Scan for the cell matching the given text and deliver its [X, Y] coordinate at center. 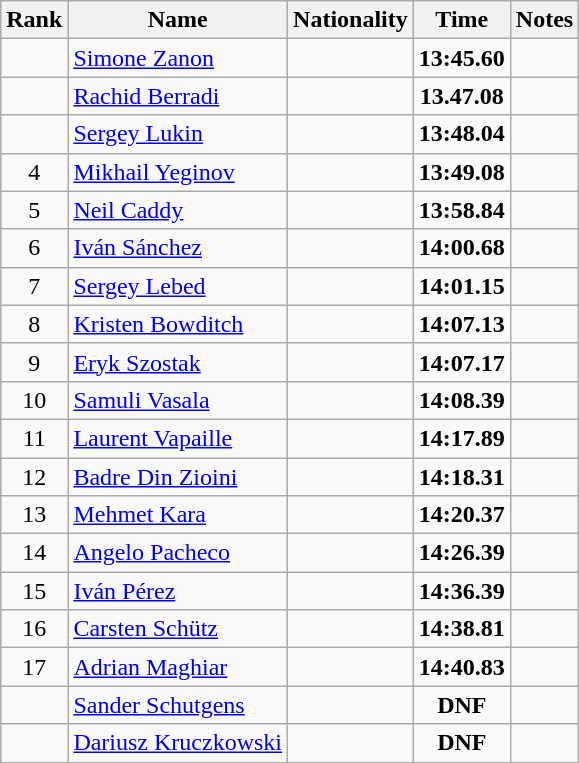
Mikhail Yeginov [178, 172]
Notes [544, 20]
14:08.39 [462, 400]
17 [34, 667]
Neil Caddy [178, 210]
8 [34, 324]
Rachid Berradi [178, 96]
Simone Zanon [178, 58]
14:36.39 [462, 591]
14:17.89 [462, 438]
13:58.84 [462, 210]
Angelo Pacheco [178, 553]
Iván Pérez [178, 591]
14:26.39 [462, 553]
11 [34, 438]
Adrian Maghiar [178, 667]
7 [34, 286]
Name [178, 20]
14:40.83 [462, 667]
Eryk Szostak [178, 362]
Laurent Vapaille [178, 438]
14:38.81 [462, 629]
13.47.08 [462, 96]
12 [34, 477]
4 [34, 172]
5 [34, 210]
13 [34, 515]
Samuli Vasala [178, 400]
Iván Sánchez [178, 248]
14:01.15 [462, 286]
Mehmet Kara [178, 515]
Badre Din Zioini [178, 477]
13:49.08 [462, 172]
14:20.37 [462, 515]
13:48.04 [462, 134]
16 [34, 629]
Sergey Lukin [178, 134]
14:07.13 [462, 324]
Time [462, 20]
15 [34, 591]
Nationality [351, 20]
Kristen Bowditch [178, 324]
6 [34, 248]
Sergey Lebed [178, 286]
Dariusz Kruczkowski [178, 743]
13:45.60 [462, 58]
Rank [34, 20]
10 [34, 400]
Sander Schutgens [178, 705]
9 [34, 362]
14:00.68 [462, 248]
14:07.17 [462, 362]
14:18.31 [462, 477]
14 [34, 553]
Carsten Schütz [178, 629]
